Determine the [X, Y] coordinate at the center of the cell enclosing the given text.  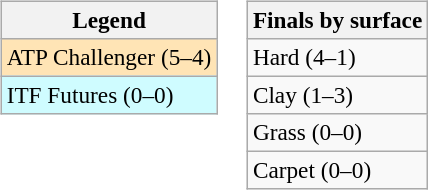
Finals by surface [337, 20]
Grass (0–0) [337, 133]
Hard (4–1) [337, 57]
ATP Challenger (5–4) [108, 57]
Clay (1–3) [337, 95]
Legend [108, 20]
ITF Futures (0–0) [108, 95]
Carpet (0–0) [337, 171]
